Return (X, Y) of the center of cell containing provided text 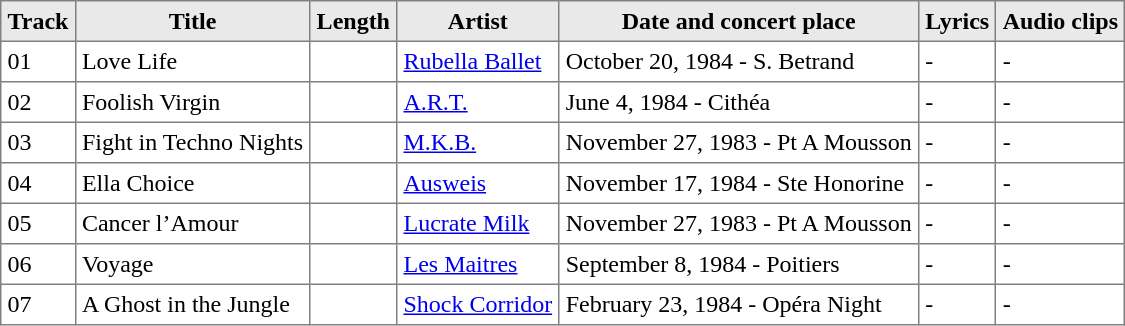
Audio clips (1060, 21)
Ella Choice (192, 183)
September 8, 1984 - Poitiers (739, 264)
Title (192, 21)
03 (38, 142)
Foolish Virgin (192, 102)
October 20, 1984 - S. Betrand (739, 61)
04 (38, 183)
Les Maitres (478, 264)
June 4, 1984 - Cithéa (739, 102)
M.K.B. (478, 142)
06 (38, 264)
Love Life (192, 61)
November 17, 1984 - Ste Honorine (739, 183)
February 23, 1984 - Opéra Night (739, 304)
Ausweis (478, 183)
Track (38, 21)
01 (38, 61)
Length (354, 21)
A Ghost in the Jungle (192, 304)
Shock Corridor (478, 304)
07 (38, 304)
A.R.T. (478, 102)
Fight in Techno Nights (192, 142)
Lyrics (957, 21)
05 (38, 223)
Rubella Ballet (478, 61)
Lucrate Milk (478, 223)
Artist (478, 21)
Cancer l’Amour (192, 223)
Voyage (192, 264)
02 (38, 102)
Date and concert place (739, 21)
